Capture the cell that displays the provided text and extract its [x, y] central coordinate. 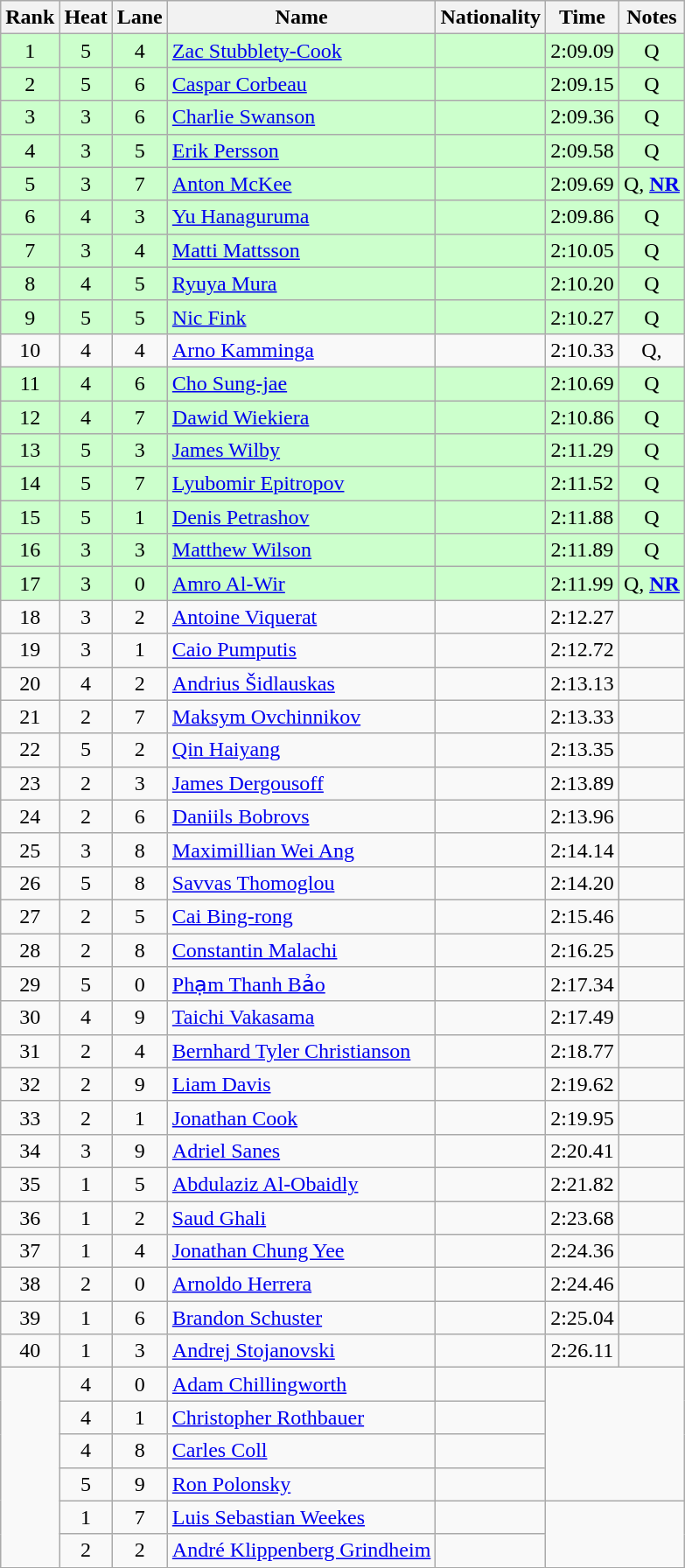
Christopher Rothbauer [301, 1417]
2:11.99 [583, 584]
2:19.62 [583, 1084]
2:14.14 [583, 850]
23 [30, 783]
Saud Ghali [301, 1217]
40 [30, 1351]
2:14.20 [583, 883]
18 [30, 617]
2:20.41 [583, 1151]
13 [30, 451]
Notes [651, 17]
28 [30, 949]
2:10.69 [583, 383]
29 [30, 984]
Abdulaziz Al-Obaidly [301, 1184]
Phạm Thanh Bảo [301, 984]
Cho Sung-jae [301, 383]
21 [30, 717]
Caspar Corbeau [301, 84]
2:17.34 [583, 984]
James Dergousoff [301, 783]
Antoine Viquerat [301, 617]
2:26.11 [583, 1351]
2:11.89 [583, 550]
2:11.88 [583, 517]
2:13.96 [583, 816]
Q, [651, 350]
Yu Hanaguruma [301, 217]
Jonathan Cook [301, 1117]
2:23.68 [583, 1217]
Arno Kamminga [301, 350]
2:13.89 [583, 783]
34 [30, 1151]
Taichi Vakasama [301, 1018]
Maximillian Wei Ang [301, 850]
Time [583, 17]
Liam Davis [301, 1084]
20 [30, 683]
Carles Coll [301, 1451]
2:09.69 [583, 184]
2:13.13 [583, 683]
2:09.15 [583, 84]
2:09.86 [583, 217]
19 [30, 650]
30 [30, 1018]
2:10.86 [583, 417]
Ryuya Mura [301, 283]
38 [30, 1284]
25 [30, 850]
37 [30, 1251]
2:21.82 [583, 1184]
Erik Persson [301, 150]
Adam Chillingworth [301, 1384]
Matti Mattsson [301, 250]
Jonathan Chung Yee [301, 1251]
33 [30, 1117]
Lane [140, 17]
Charlie Swanson [301, 117]
André Klippenberg Grindheim [301, 1550]
Maksym Ovchinnikov [301, 717]
2:12.27 [583, 617]
27 [30, 916]
2:24.46 [583, 1284]
2:18.77 [583, 1051]
Cai Bing-rong [301, 916]
39 [30, 1318]
26 [30, 883]
2:11.29 [583, 451]
35 [30, 1184]
36 [30, 1217]
Caio Pumputis [301, 650]
Brandon Schuster [301, 1318]
16 [30, 550]
Nic Fink [301, 317]
31 [30, 1051]
2:19.95 [583, 1117]
14 [30, 484]
Qin Haiyang [301, 750]
2:17.49 [583, 1018]
Matthew Wilson [301, 550]
Daniils Bobrovs [301, 816]
Arnoldo Herrera [301, 1284]
Heat [86, 17]
15 [30, 517]
Luis Sebastian Weekes [301, 1517]
Andrius Šidlauskas [301, 683]
2:12.72 [583, 650]
2:11.52 [583, 484]
Constantin Malachi [301, 949]
2:24.36 [583, 1251]
Amro Al-Wir [301, 584]
Bernhard Tyler Christianson [301, 1051]
2:09.58 [583, 150]
Rank [30, 17]
Denis Petrashov [301, 517]
2:16.25 [583, 949]
Adriel Sanes [301, 1151]
2:25.04 [583, 1318]
James Wilby [301, 451]
32 [30, 1084]
Lyubomir Epitropov [301, 484]
2:13.35 [583, 750]
Andrej Stojanovski [301, 1351]
Nationality [491, 17]
2:10.20 [583, 283]
Ron Polonsky [301, 1484]
Savvas Thomoglou [301, 883]
2:10.27 [583, 317]
Name [301, 17]
2:15.46 [583, 916]
11 [30, 383]
22 [30, 750]
2:09.36 [583, 117]
10 [30, 350]
17 [30, 584]
Dawid Wiekiera [301, 417]
Zac Stubblety-Cook [301, 51]
12 [30, 417]
Anton McKee [301, 184]
2:13.33 [583, 717]
2:09.09 [583, 51]
2:10.33 [583, 350]
24 [30, 816]
2:10.05 [583, 250]
